Provide the [x, y] coordinate of the cell's center where the given text is located.  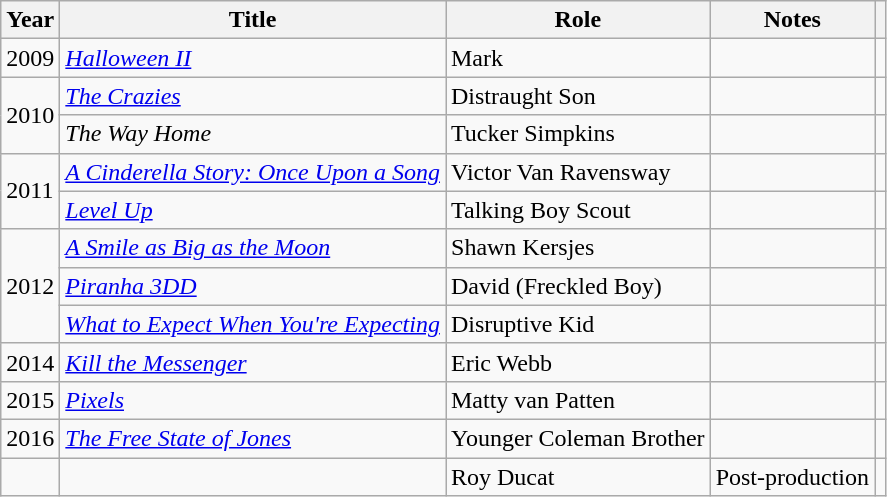
Talking Boy Scout [578, 210]
Piranha 3DD [253, 286]
Distraught Son [578, 96]
Tucker Simpkins [578, 134]
What to Expect When You're Expecting [253, 324]
2010 [30, 115]
A Cinderella Story: Once Upon a Song [253, 172]
Shawn Kersjes [578, 248]
Pixels [253, 400]
Younger Coleman Brother [578, 438]
Victor Van Ravensway [578, 172]
Disruptive Kid [578, 324]
Roy Ducat [578, 477]
A Smile as Big as the Moon [253, 248]
Title [253, 20]
Matty van Patten [578, 400]
2015 [30, 400]
David (Freckled Boy) [578, 286]
Mark [578, 58]
The Free State of Jones [253, 438]
Eric Webb [578, 362]
Year [30, 20]
2011 [30, 191]
2016 [30, 438]
Kill the Messenger [253, 362]
2014 [30, 362]
Role [578, 20]
The Way Home [253, 134]
Halloween II [253, 58]
Level Up [253, 210]
2009 [30, 58]
The Crazies [253, 96]
Post-production [792, 477]
2012 [30, 286]
Notes [792, 20]
